Return the [x, y] coordinate for the center point of the cell that contains the specified text.  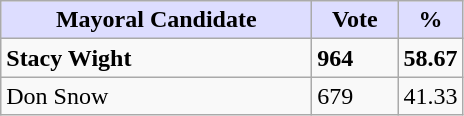
% [430, 20]
41.33 [430, 96]
964 [355, 58]
Mayoral Candidate [156, 20]
Stacy Wight [156, 58]
58.67 [430, 58]
Don Snow [156, 96]
Vote [355, 20]
679 [355, 96]
